Determine the [x, y] coordinate at the center of the cell enclosing the given text.  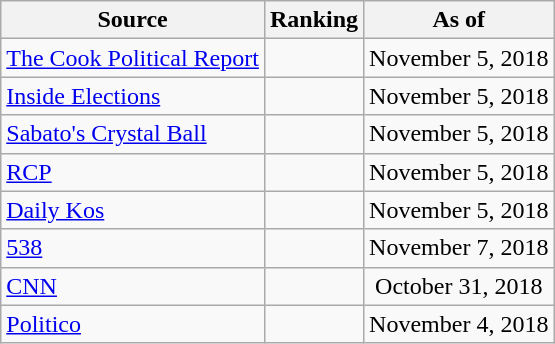
Politico [133, 324]
538 [133, 248]
November 4, 2018 [459, 324]
October 31, 2018 [459, 286]
CNN [133, 286]
Inside Elections [133, 96]
Ranking [314, 20]
Source [133, 20]
RCP [133, 172]
Daily Kos [133, 210]
The Cook Political Report [133, 58]
Sabato's Crystal Ball [133, 134]
November 7, 2018 [459, 248]
As of [459, 20]
